Detect which cell encompasses the target text, then output its (X, Y) center coordinate. 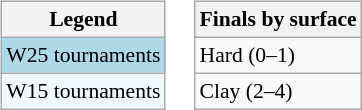
Clay (2–4) (278, 91)
Legend (83, 20)
W15 tournaments (83, 91)
W25 tournaments (83, 55)
Finals by surface (278, 20)
Hard (0–1) (278, 55)
